Extract the [X, Y] coordinate from the center of the cell holding the provided text.  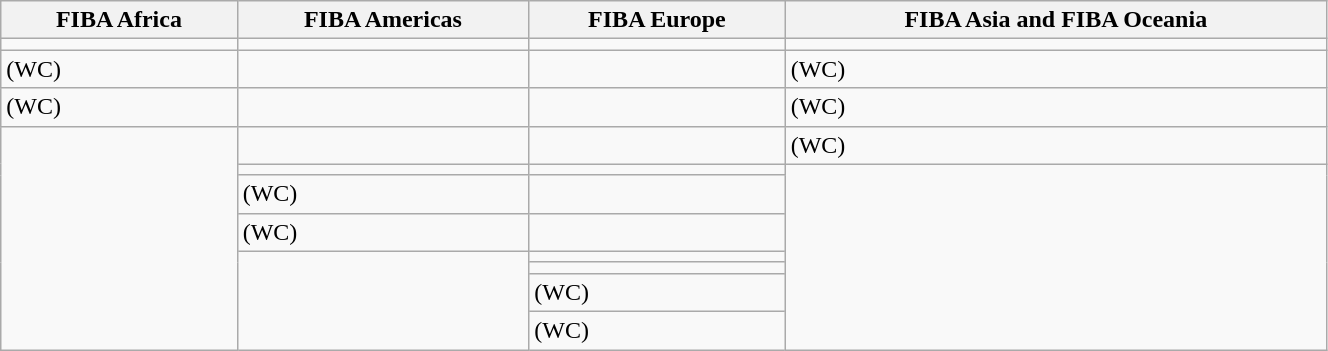
FIBA Europe [657, 20]
FIBA Asia and FIBA Oceania [1056, 20]
FIBA Americas [383, 20]
FIBA Africa [119, 20]
